Search for the cell housing the specified text and yield its (x, y) center coordinate. 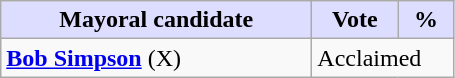
Acclaimed (383, 58)
Bob Simpson (X) (156, 58)
% (426, 20)
Vote (355, 20)
Mayoral candidate (156, 20)
